Find where the given text appears and provide that cell's center as (x, y) coordinate. 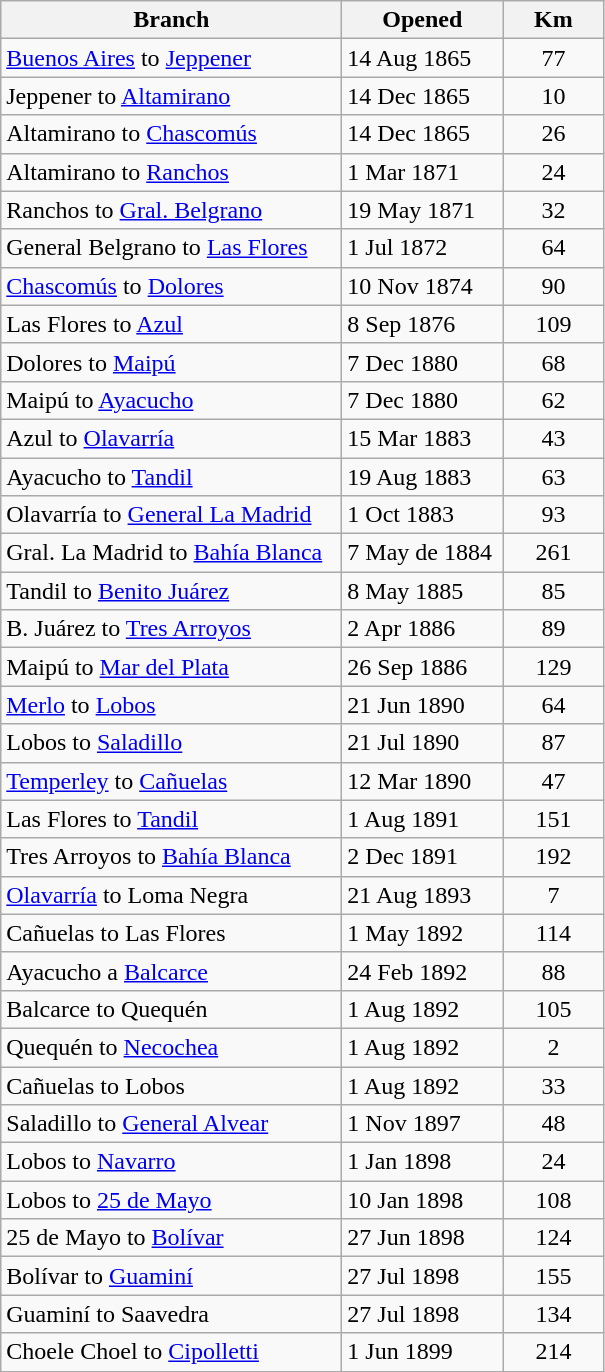
Dolores to Maipú (172, 362)
21 Jun 1890 (422, 705)
Lobos to 25 de Mayo (172, 1200)
Choele Choel to Cipolletti (172, 1352)
Balcarce to Quequén (172, 1009)
1 Oct 1883 (422, 515)
Olavarría to Loma Negra (172, 895)
114 (554, 933)
8 Sep 1876 (422, 324)
Lobos to Saladillo (172, 743)
2 Apr 1886 (422, 629)
Saladillo to General Alvear (172, 1124)
77 (554, 58)
214 (554, 1352)
Cañuelas to Lobos (172, 1085)
Merlo to Lobos (172, 705)
24 Feb 1892 (422, 971)
Maipú to Mar del Plata (172, 667)
10 Jan 1898 (422, 1200)
Quequén to Necochea (172, 1047)
21 Jul 1890 (422, 743)
2 Dec 1891 (422, 857)
105 (554, 1009)
90 (554, 286)
1 Nov 1897 (422, 1124)
General Belgrano to Las Flores (172, 248)
14 Aug 1865 (422, 58)
192 (554, 857)
Temperley to Cañuelas (172, 781)
1 Jul 1872 (422, 248)
Gral. La Madrid to Bahía Blanca (172, 553)
62 (554, 400)
Bolívar to Guaminí (172, 1276)
Lobos to Navarro (172, 1162)
Jeppener to Altamirano (172, 96)
Las Flores to Tandil (172, 819)
Buenos Aires to Jeppener (172, 58)
Ayacucho to Tandil (172, 477)
48 (554, 1124)
25 de Mayo to Bolívar (172, 1238)
129 (554, 667)
261 (554, 553)
12 Mar 1890 (422, 781)
Altamirano to Chascomús (172, 134)
Azul to Olavarría (172, 438)
Olavarría to General La Madrid (172, 515)
1 Mar 1871 (422, 172)
Las Flores to Azul (172, 324)
85 (554, 591)
1 Jun 1899 (422, 1352)
89 (554, 629)
10 Nov 1874 (422, 286)
7 May de 1884 (422, 553)
2 (554, 1047)
19 Aug 1883 (422, 477)
Tres Arroyos to Bahía Blanca (172, 857)
Guaminí to Saavedra (172, 1314)
7 (554, 895)
Tandil to Benito Juárez (172, 591)
47 (554, 781)
Ranchos to Gral. Belgrano (172, 210)
15 Mar 1883 (422, 438)
Km (554, 20)
26 (554, 134)
10 (554, 96)
33 (554, 1085)
93 (554, 515)
63 (554, 477)
134 (554, 1314)
Maipú to Ayacucho (172, 400)
Opened (422, 20)
1 Aug 1891 (422, 819)
21 Aug 1893 (422, 895)
Branch (172, 20)
43 (554, 438)
68 (554, 362)
108 (554, 1200)
151 (554, 819)
19 May 1871 (422, 210)
27 Jun 1898 (422, 1238)
Altamirano to Ranchos (172, 172)
32 (554, 210)
26 Sep 1886 (422, 667)
Ayacucho a Balcarce (172, 971)
155 (554, 1276)
8 May 1885 (422, 591)
Cañuelas to Las Flores (172, 933)
87 (554, 743)
Chascomús to Dolores (172, 286)
1 May 1892 (422, 933)
1 Jan 1898 (422, 1162)
B. Juárez to Tres Arroyos (172, 629)
109 (554, 324)
124 (554, 1238)
88 (554, 971)
